For the text-containing cell, return its midpoint in [X, Y] coordinate format. 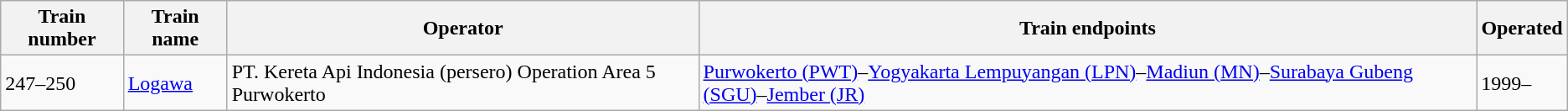
Operator [462, 29]
Train endpoints [1087, 29]
247–250 [62, 82]
Logawa [175, 82]
Operated [1522, 29]
Train name [175, 29]
Purwokerto (PWT)–Yogyakarta Lempuyangan (LPN)–Madiun (MN)–Surabaya Gubeng (SGU)–Jember (JR) [1087, 82]
1999– [1522, 82]
Train number [62, 29]
PT. Kereta Api Indonesia (persero) Operation Area 5 Purwokerto [462, 82]
